Capture the cell that displays the provided text and extract its [X, Y] central coordinate. 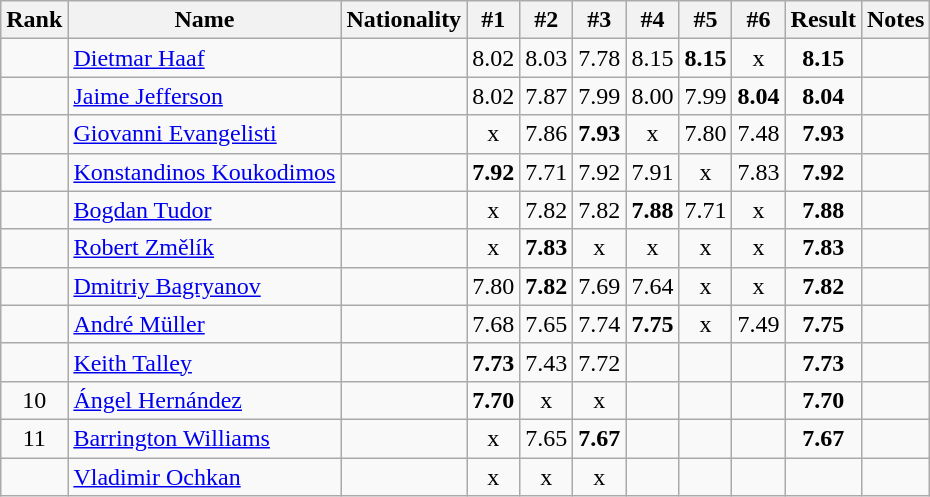
Jaime Jefferson [204, 96]
Result [823, 20]
Rank [34, 20]
Barrington Williams [204, 438]
7.43 [546, 362]
Dietmar Haaf [204, 58]
7.78 [600, 58]
10 [34, 400]
7.72 [600, 362]
Konstandinos Koukodimos [204, 172]
#1 [494, 20]
Name [204, 20]
#4 [652, 20]
7.74 [600, 324]
Notes [895, 20]
Vladimir Ochkan [204, 477]
7.64 [652, 286]
#5 [706, 20]
7.91 [652, 172]
8.03 [546, 58]
7.69 [600, 286]
7.49 [758, 324]
Ángel Hernández [204, 400]
Robert Změlík [204, 248]
7.68 [494, 324]
8.00 [652, 96]
7.87 [546, 96]
#2 [546, 20]
Nationality [404, 20]
#6 [758, 20]
#3 [600, 20]
7.48 [758, 134]
André Müller [204, 324]
Keith Talley [204, 362]
11 [34, 438]
7.86 [546, 134]
Dmitriy Bagryanov [204, 286]
Bogdan Tudor [204, 210]
Giovanni Evangelisti [204, 134]
